Pinpoint the cell where the given text exists, returning its (x, y) midpoint coordinate. 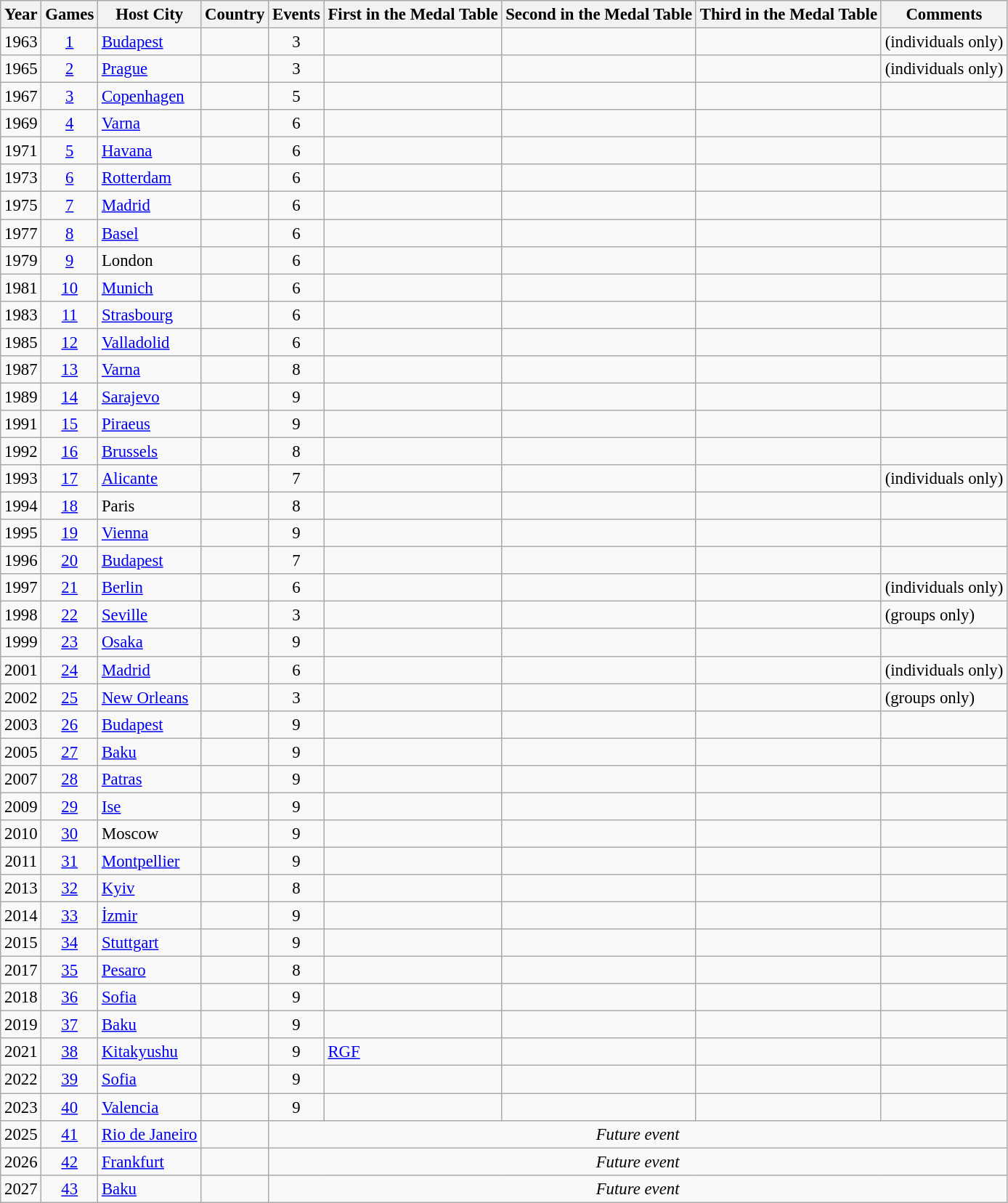
37 (70, 1025)
17 (70, 479)
2009 (21, 806)
Patras (150, 779)
1973 (21, 178)
Kyiv (150, 888)
Rio de Janeiro (150, 1134)
2023 (21, 1107)
1967 (21, 97)
1981 (21, 288)
12 (70, 342)
2007 (21, 779)
27 (70, 752)
2022 (21, 1080)
1977 (21, 233)
25 (70, 697)
2021 (21, 1053)
Montpellier (150, 861)
1979 (21, 260)
Sarajevo (150, 397)
1971 (21, 151)
Munich (150, 288)
Valencia (150, 1107)
2019 (21, 1025)
Third in the Medal Table (789, 15)
13 (70, 370)
Moscow (150, 834)
Osaka (150, 643)
Events (296, 15)
34 (70, 943)
Frankfurt (150, 1162)
23 (70, 643)
1969 (21, 123)
32 (70, 888)
Host City (150, 15)
Basel (150, 233)
30 (70, 834)
Prague (150, 69)
15 (70, 424)
1993 (21, 479)
22 (70, 615)
Second in the Medal Table (599, 15)
1983 (21, 315)
Piraeus (150, 424)
2014 (21, 916)
RGF (412, 1053)
36 (70, 997)
İzmir (150, 916)
2025 (21, 1134)
1996 (21, 561)
2017 (21, 971)
Stuttgart (150, 943)
2001 (21, 670)
16 (70, 451)
20 (70, 561)
First in the Medal Table (412, 15)
Comments (944, 15)
39 (70, 1080)
31 (70, 861)
1992 (21, 451)
London (150, 260)
26 (70, 724)
14 (70, 397)
43 (70, 1188)
41 (70, 1134)
2013 (21, 888)
Kitakyushu (150, 1053)
18 (70, 506)
2011 (21, 861)
Seville (150, 615)
Ise (150, 806)
2026 (21, 1162)
2 (70, 69)
Year (21, 15)
40 (70, 1107)
Havana (150, 151)
Country (235, 15)
29 (70, 806)
42 (70, 1162)
1965 (21, 69)
4 (70, 123)
Alicante (150, 479)
Brussels (150, 451)
10 (70, 288)
2027 (21, 1188)
Pesaro (150, 971)
2010 (21, 834)
1994 (21, 506)
New Orleans (150, 697)
21 (70, 588)
19 (70, 533)
Rotterdam (150, 178)
1999 (21, 643)
1975 (21, 206)
35 (70, 971)
Copenhagen (150, 97)
Vienna (150, 533)
2005 (21, 752)
1 (70, 42)
Paris (150, 506)
1989 (21, 397)
1963 (21, 42)
1991 (21, 424)
Strasbourg (150, 315)
24 (70, 670)
11 (70, 315)
38 (70, 1053)
2002 (21, 697)
1995 (21, 533)
28 (70, 779)
1998 (21, 615)
1985 (21, 342)
Games (70, 15)
2015 (21, 943)
2003 (21, 724)
33 (70, 916)
2018 (21, 997)
1997 (21, 588)
Berlin (150, 588)
Valladolid (150, 342)
1987 (21, 370)
